For the text-containing cell, return its midpoint in (X, Y) coordinate format. 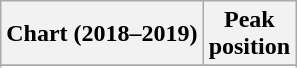
Chart (2018–2019) (102, 34)
Peakposition (249, 34)
